Detect which cell encompasses the target text, then output its [X, Y] center coordinate. 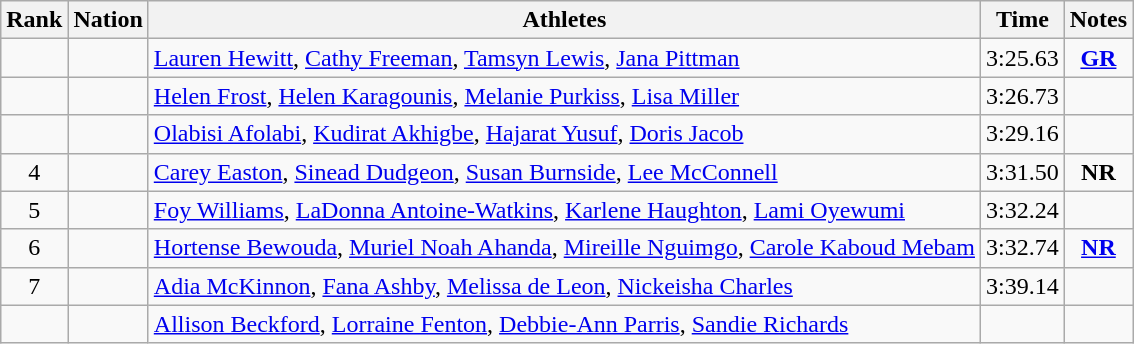
3:26.73 [1022, 96]
Hortense Bewouda, Muriel Noah Ahanda, Mireille Nguimgo, Carole Kaboud Mebam [564, 248]
Time [1022, 20]
GR [1098, 58]
Adia McKinnon, Fana Ashby, Melissa de Leon, Nickeisha Charles [564, 286]
6 [34, 248]
3:31.50 [1022, 172]
4 [34, 172]
Lauren Hewitt, Cathy Freeman, Tamsyn Lewis, Jana Pittman [564, 58]
Allison Beckford, Lorraine Fenton, Debbie-Ann Parris, Sandie Richards [564, 324]
3:29.16 [1022, 134]
Olabisi Afolabi, Kudirat Akhigbe, Hajarat Yusuf, Doris Jacob [564, 134]
Foy Williams, LaDonna Antoine-Watkins, Karlene Haughton, Lami Oyewumi [564, 210]
7 [34, 286]
Rank [34, 20]
3:32.74 [1022, 248]
3:32.24 [1022, 210]
Notes [1098, 20]
5 [34, 210]
Helen Frost, Helen Karagounis, Melanie Purkiss, Lisa Miller [564, 96]
3:25.63 [1022, 58]
3:39.14 [1022, 286]
Nation [108, 20]
Athletes [564, 20]
Carey Easton, Sinead Dudgeon, Susan Burnside, Lee McConnell [564, 172]
